Extract the (X, Y) coordinate from the center of the cell holding the provided text.  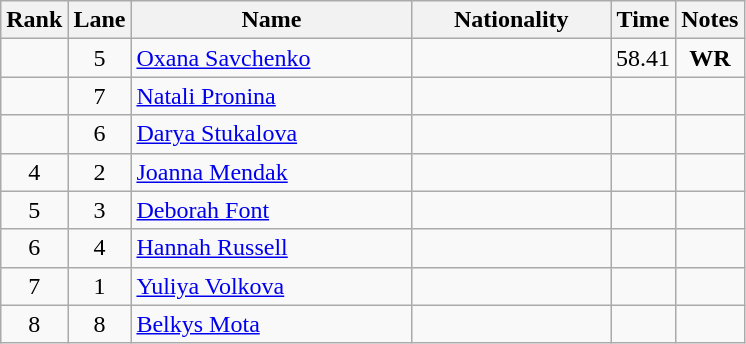
Yuliya Volkova (272, 286)
Deborah Font (272, 210)
WR (710, 58)
Hannah Russell (272, 248)
Notes (710, 20)
58.41 (644, 58)
Natali Pronina (272, 96)
Belkys Mota (272, 324)
Time (644, 20)
Nationality (512, 20)
1 (100, 286)
3 (100, 210)
Lane (100, 20)
Darya Stukalova (272, 134)
Rank (34, 20)
2 (100, 172)
Name (272, 20)
Joanna Mendak (272, 172)
Oxana Savchenko (272, 58)
